Determine the [x, y] coordinate at the center of the cell enclosing the given text.  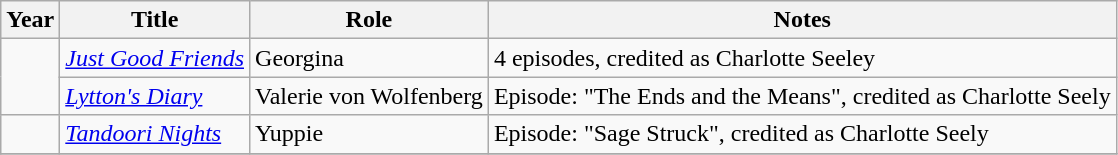
Valerie von Wolfenberg [370, 96]
Georgina [370, 58]
Lytton's Diary [155, 96]
Notes [802, 20]
Yuppie [370, 134]
Episode: "The Ends and the Means", credited as Charlotte Seely [802, 96]
Tandoori Nights [155, 134]
4 episodes, credited as Charlotte Seeley [802, 58]
Role [370, 20]
Title [155, 20]
Year [30, 20]
Just Good Friends [155, 58]
Episode: "Sage Struck", credited as Charlotte Seely [802, 134]
